Determine the (X, Y) coordinate at the center of the cell enclosing the given text.  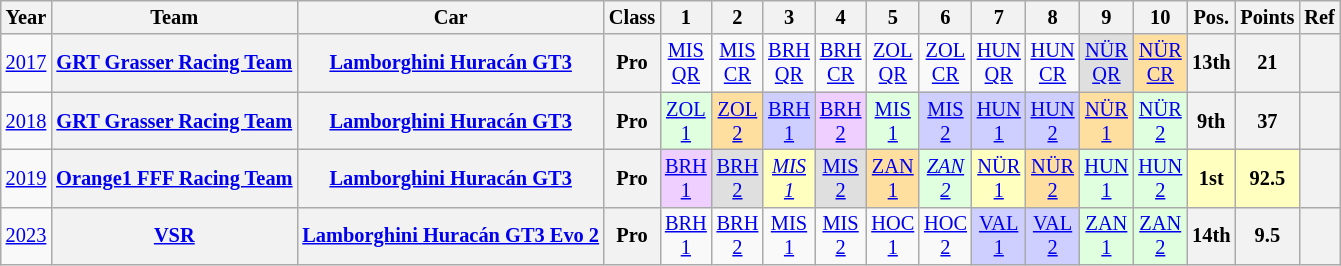
Ref (1319, 17)
Pos. (1211, 17)
VAL2 (1053, 236)
13th (1211, 63)
ZOLCR (946, 63)
HOC1 (892, 236)
Year (26, 17)
ZOL1 (686, 121)
9 (1106, 17)
2023 (26, 236)
1 (686, 17)
Class (632, 17)
2017 (26, 63)
2018 (26, 121)
21 (1267, 63)
VAL1 (999, 236)
VSR (174, 236)
NÜRCR (1160, 63)
BRHCR (841, 63)
92.5 (1267, 178)
MISQR (686, 63)
HOC2 (946, 236)
3 (789, 17)
ZOL2 (738, 121)
NÜRQR (1106, 63)
8 (1053, 17)
7 (999, 17)
Lamborghini Huracán GT3 Evo 2 (450, 236)
5 (892, 17)
HUNQR (999, 63)
9.5 (1267, 236)
37 (1267, 121)
Orange1 FFF Racing Team (174, 178)
MISCR (738, 63)
ZOLQR (892, 63)
Points (1267, 17)
6 (946, 17)
4 (841, 17)
Team (174, 17)
BRHQR (789, 63)
10 (1160, 17)
Car (450, 17)
9th (1211, 121)
14th (1211, 236)
HUNCR (1053, 63)
2 (738, 17)
1st (1211, 178)
2019 (26, 178)
